From the cell containing the given text, extract its center point as (X, Y) coordinate. 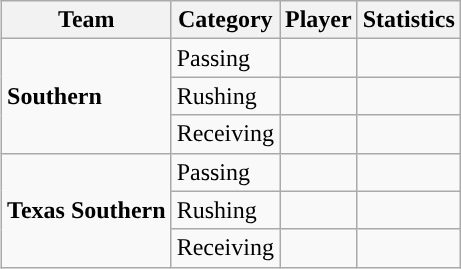
Team (87, 20)
Texas Southern (87, 210)
Category (225, 20)
Southern (87, 96)
Statistics (408, 20)
Player (319, 20)
